Detect which cell encompasses the target text, then output its [X, Y] center coordinate. 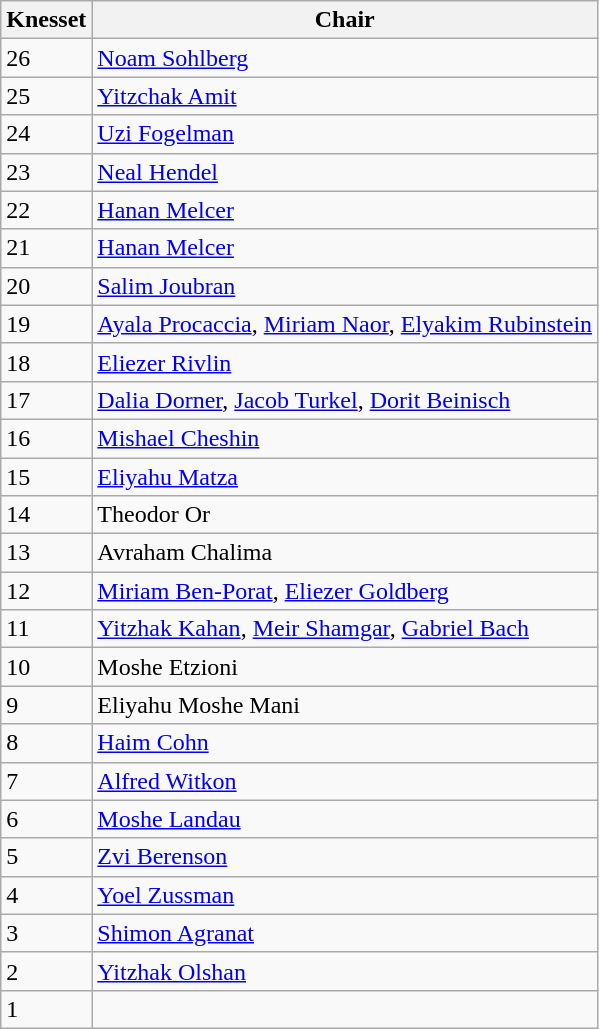
3 [46, 933]
26 [46, 58]
Theodor Or [345, 515]
Salim Joubran [345, 286]
19 [46, 324]
23 [46, 172]
Moshe Etzioni [345, 667]
Yitzchak Amit [345, 96]
Yitzhak Kahan, Meir Shamgar, Gabriel Bach [345, 629]
8 [46, 743]
Eliezer Rivlin [345, 362]
Dalia Dorner, Jacob Turkel, Dorit Beinisch [345, 400]
4 [46, 895]
20 [46, 286]
10 [46, 667]
2 [46, 971]
Yitzhak Olshan [345, 971]
Eliyahu Moshe Mani [345, 705]
21 [46, 248]
Yoel Zussman [345, 895]
11 [46, 629]
22 [46, 210]
Shimon Agranat [345, 933]
15 [46, 477]
12 [46, 591]
9 [46, 705]
Haim Cohn [345, 743]
18 [46, 362]
6 [46, 819]
Neal Hendel [345, 172]
17 [46, 400]
Knesset [46, 20]
Avraham Chalima [345, 553]
Mishael Cheshin [345, 438]
Chair [345, 20]
14 [46, 515]
Alfred Witkon [345, 781]
24 [46, 134]
Ayala Procaccia, Miriam Naor, Elyakim Rubinstein [345, 324]
25 [46, 96]
Miriam Ben-Porat, Eliezer Goldberg [345, 591]
Uzi Fogelman [345, 134]
Moshe Landau [345, 819]
16 [46, 438]
Eliyahu Matza [345, 477]
Noam Sohlberg [345, 58]
13 [46, 553]
Zvi Berenson [345, 857]
7 [46, 781]
5 [46, 857]
1 [46, 1009]
